Extract the [x, y] coordinate from the center of the cell holding the provided text.  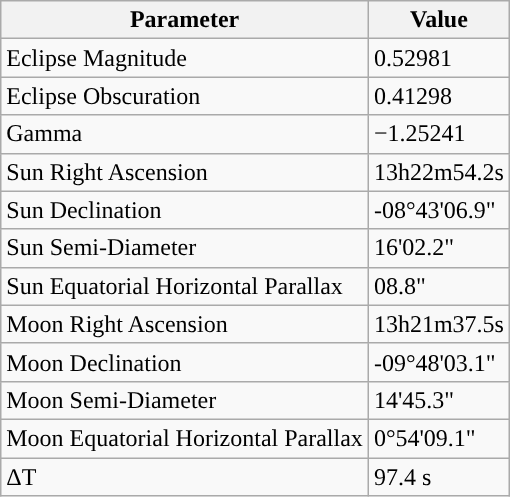
Value [438, 20]
13h21m37.5s [438, 324]
Sun Semi-Diameter [185, 248]
Moon Right Ascension [185, 324]
Eclipse Obscuration [185, 96]
0.52981 [438, 58]
16'02.2" [438, 248]
ΔT [185, 477]
Sun Equatorial Horizontal Parallax [185, 286]
−1.25241 [438, 134]
Gamma [185, 134]
-09°48'03.1" [438, 362]
Moon Declination [185, 362]
14'45.3" [438, 400]
0°54'09.1" [438, 438]
Sun Right Ascension [185, 172]
0.41298 [438, 96]
Eclipse Magnitude [185, 58]
Moon Semi-Diameter [185, 400]
Sun Declination [185, 210]
08.8" [438, 286]
Parameter [185, 20]
Moon Equatorial Horizontal Parallax [185, 438]
97.4 s [438, 477]
13h22m54.2s [438, 172]
-08°43'06.9" [438, 210]
